Find where the given text appears and provide that cell's center as [X, Y] coordinate. 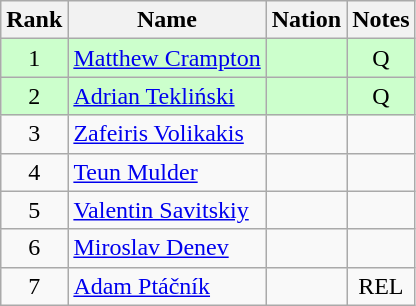
4 [34, 172]
Valentin Savitskiy [167, 210]
6 [34, 248]
Matthew Crampton [167, 58]
5 [34, 210]
REL [381, 286]
Rank [34, 20]
Adrian Tekliński [167, 96]
Zafeiris Volikakis [167, 134]
1 [34, 58]
Name [167, 20]
Teun Mulder [167, 172]
3 [34, 134]
Notes [381, 20]
2 [34, 96]
7 [34, 286]
Miroslav Denev [167, 248]
Adam Ptáčník [167, 286]
Nation [306, 20]
